Detect which cell encompasses the target text, then output its (X, Y) center coordinate. 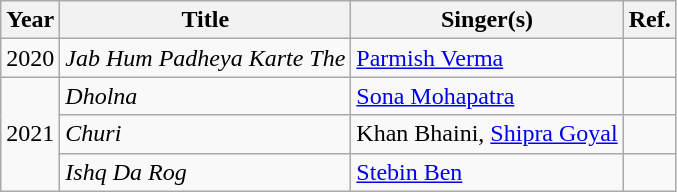
Sona Mohapatra (487, 96)
Churi (206, 134)
Stebin Ben (487, 172)
Title (206, 20)
Parmish Verma (487, 58)
2020 (30, 58)
Dholna (206, 96)
Ishq Da Rog (206, 172)
Jab Hum Padheya Karte The (206, 58)
Year (30, 20)
Singer(s) (487, 20)
Ref. (650, 20)
2021 (30, 134)
Khan Bhaini, Shipra Goyal (487, 134)
